Provide the (X, Y) coordinate of the cell's center where the given text is located.  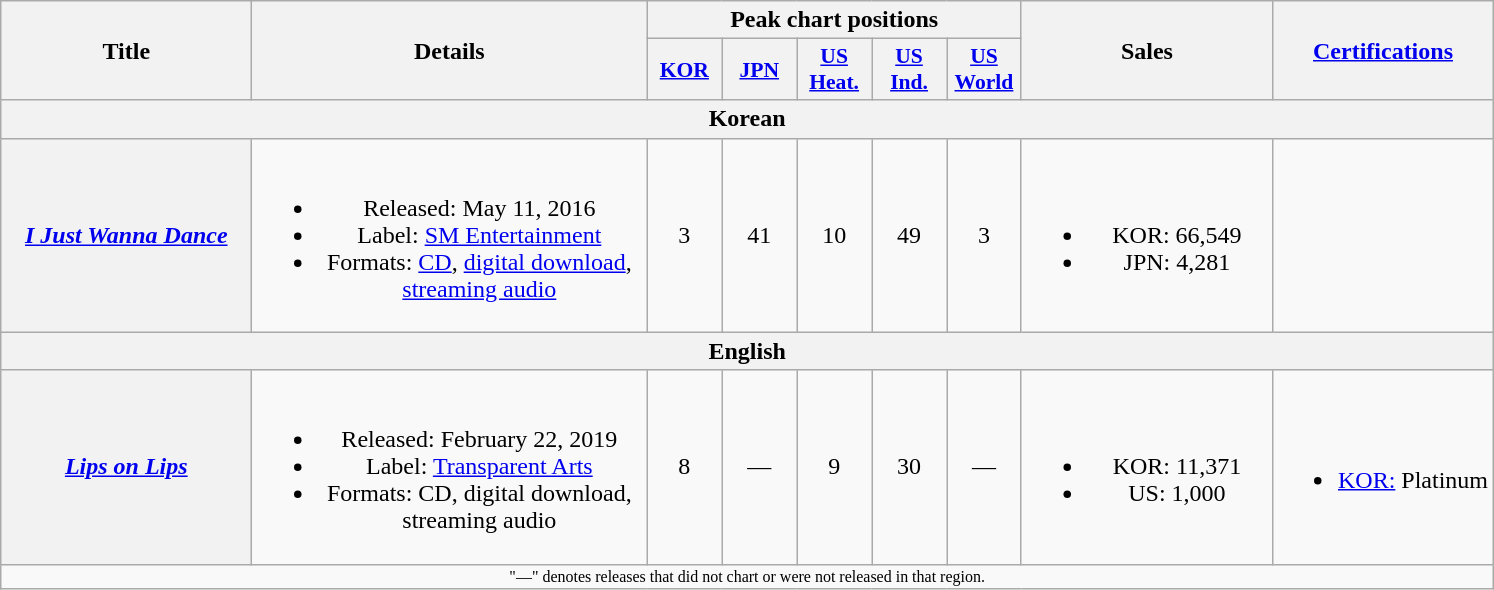
10 (834, 235)
Released: February 22, 2019Label: Transparent ArtsFormats: CD, digital download, streaming audio (450, 467)
49 (910, 235)
Certifications (1382, 50)
Released: May 11, 2016Label: SM EntertainmentFormats: CD, digital download, streaming audio (450, 235)
JPN (760, 70)
41 (760, 235)
USWorld (984, 70)
8 (684, 467)
USInd. (910, 70)
KOR: 11,371US: 1,000 (1146, 467)
I Just Wanna Dance (126, 235)
KOR (684, 70)
"—" denotes releases that did not chart or were not released in that region. (748, 576)
Peak chart positions (834, 20)
30 (910, 467)
Title (126, 50)
Details (450, 50)
KOR: 66,549JPN: 4,281 (1146, 235)
Lips on Lips (126, 467)
KOR: Platinum (1382, 467)
USHeat. (834, 70)
9 (834, 467)
Sales (1146, 50)
English (748, 351)
Korean (748, 119)
